Search for the cell housing the specified text and yield its (X, Y) center coordinate. 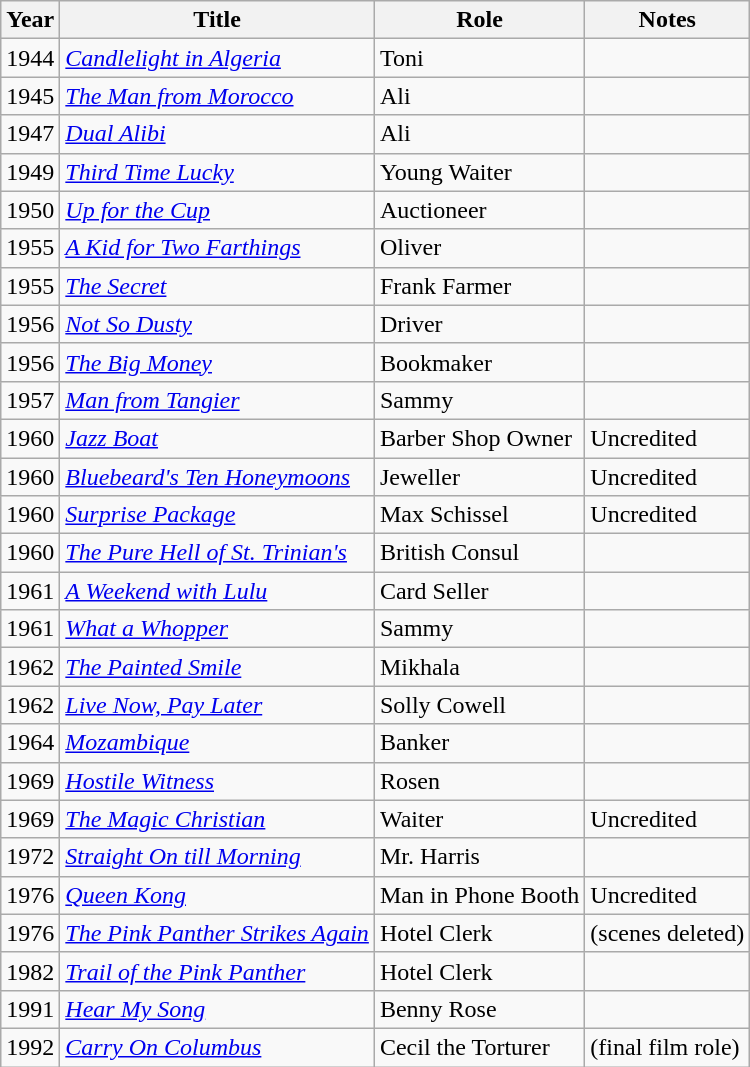
1945 (30, 96)
Bluebeard's Ten Honeymoons (218, 477)
1991 (30, 1009)
The Pink Panther Strikes Again (218, 933)
Cecil the Torturer (479, 1047)
Surprise Package (218, 515)
1950 (30, 210)
(scenes deleted) (668, 933)
Rosen (479, 781)
Live Now, Pay Later (218, 705)
Benny Rose (479, 1009)
Jeweller (479, 477)
A Kid for Two Farthings (218, 248)
Waiter (479, 819)
Straight On till Morning (218, 857)
Queen Kong (218, 895)
What a Whopper (218, 629)
The Man from Morocco (218, 96)
Barber Shop Owner (479, 438)
Hostile Witness (218, 781)
The Magic Christian (218, 819)
Young Waiter (479, 172)
Frank Farmer (479, 286)
The Secret (218, 286)
A Weekend with Lulu (218, 591)
Dual Alibi (218, 134)
Man in Phone Booth (479, 895)
Jazz Boat (218, 438)
The Big Money (218, 362)
The Pure Hell of St. Trinian's (218, 553)
Solly Cowell (479, 705)
1972 (30, 857)
Card Seller (479, 591)
Third Time Lucky (218, 172)
Man from Tangier (218, 400)
1947 (30, 134)
1949 (30, 172)
Bookmaker (479, 362)
Driver (479, 324)
Trail of the Pink Panther (218, 971)
1964 (30, 743)
1982 (30, 971)
Max Schissel (479, 515)
(final film role) (668, 1047)
Mozambique (218, 743)
Banker (479, 743)
Year (30, 20)
Hear My Song (218, 1009)
Mikhala (479, 667)
Candlelight in Algeria (218, 58)
Oliver (479, 248)
1944 (30, 58)
1957 (30, 400)
1992 (30, 1047)
Role (479, 20)
Toni (479, 58)
The Painted Smile (218, 667)
Carry On Columbus (218, 1047)
Title (218, 20)
Auctioneer (479, 210)
Notes (668, 20)
British Consul (479, 553)
Not So Dusty (218, 324)
Mr. Harris (479, 857)
Up for the Cup (218, 210)
